Output the (x, y) coordinate of the center of the cell containing the given text.  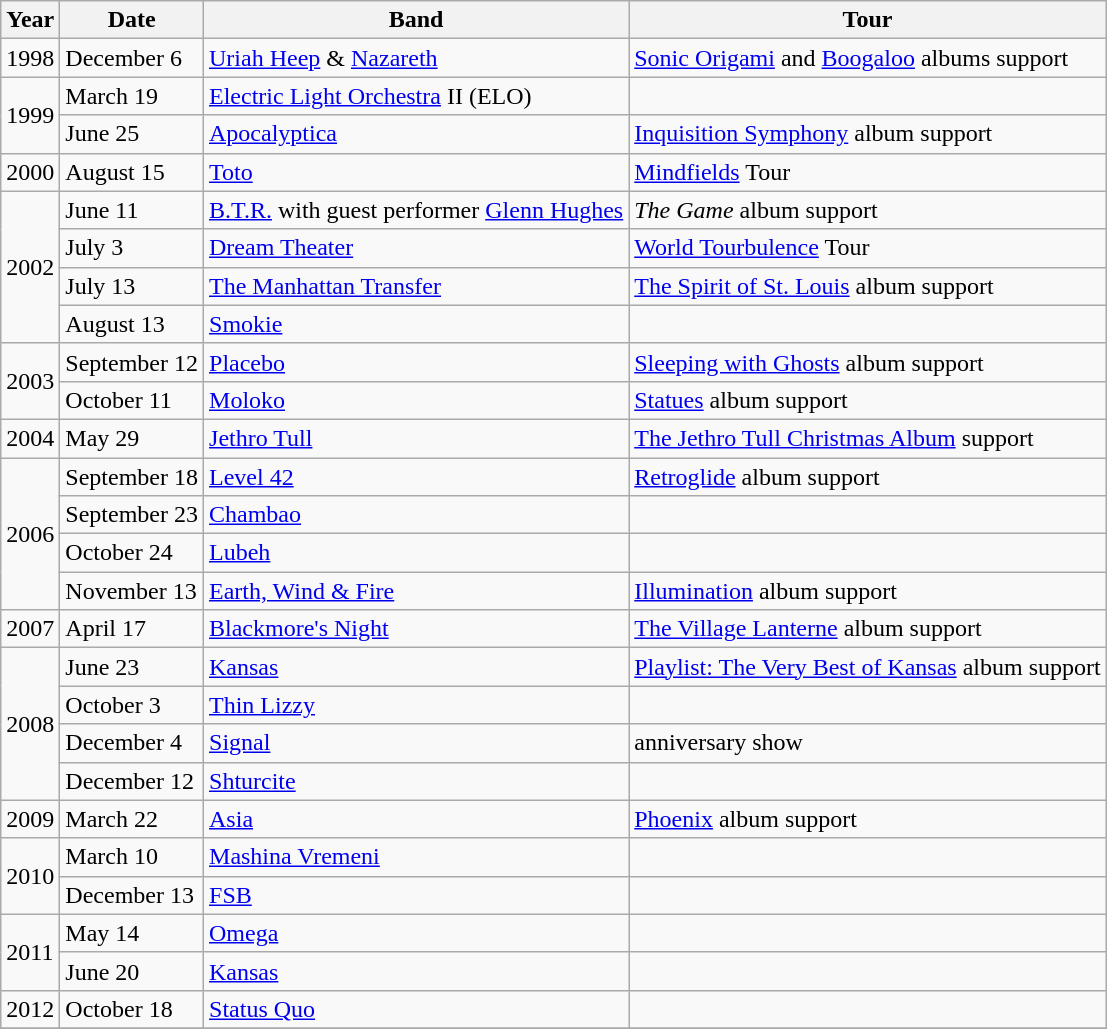
Illumination album support (868, 591)
October 18 (132, 1009)
October 24 (132, 553)
2007 (30, 629)
Electric Light Orchestra II (ELO) (416, 96)
July 3 (132, 248)
2000 (30, 172)
1999 (30, 115)
2004 (30, 438)
Earth, Wind & Fire (416, 591)
Signal (416, 743)
The Manhattan Transfer (416, 286)
September 23 (132, 515)
Shturcite (416, 781)
2008 (30, 724)
Sleeping with Ghosts album support (868, 362)
2002 (30, 267)
Statues album support (868, 400)
September 18 (132, 477)
Uriah Heep & Nazareth (416, 58)
Apocalyptica (416, 134)
Playlist: The Very Best of Kansas album support (868, 667)
Tour (868, 20)
July 13 (132, 286)
May 29 (132, 438)
anniversary show (868, 743)
Status Quo (416, 1009)
Smokie (416, 324)
Chambao (416, 515)
Thin Lizzy (416, 705)
May 14 (132, 933)
December 6 (132, 58)
March 22 (132, 819)
1998 (30, 58)
Lubeh (416, 553)
June 20 (132, 971)
September 12 (132, 362)
Blackmore's Night (416, 629)
June 23 (132, 667)
August 15 (132, 172)
Toto (416, 172)
Moloko (416, 400)
Mashina Vremeni (416, 857)
Jethro Tull (416, 438)
2009 (30, 819)
The Spirit of St. Louis album support (868, 286)
2003 (30, 381)
Level 42 (416, 477)
June 25 (132, 134)
Dream Theater (416, 248)
December 13 (132, 895)
October 11 (132, 400)
Year (30, 20)
2011 (30, 952)
March 19 (132, 96)
March 10 (132, 857)
FSB (416, 895)
2006 (30, 534)
Placebo (416, 362)
The Village Lanterne album support (868, 629)
Inquisition Symphony album support (868, 134)
Retroglide album support (868, 477)
December 4 (132, 743)
2010 (30, 876)
November 13 (132, 591)
The Jethro Tull Christmas Album support (868, 438)
August 13 (132, 324)
B.T.R. with guest performer Glenn Hughes (416, 210)
World Tourbulence Tour (868, 248)
Band (416, 20)
Omega (416, 933)
Mindfields Tour (868, 172)
April 17 (132, 629)
The Game album support (868, 210)
October 3 (132, 705)
Phoenix album support (868, 819)
June 11 (132, 210)
Sonic Origami and Boogaloo albums support (868, 58)
Date (132, 20)
2012 (30, 1009)
December 12 (132, 781)
Asia (416, 819)
